Detect which cell encompasses the target text, then output its (x, y) center coordinate. 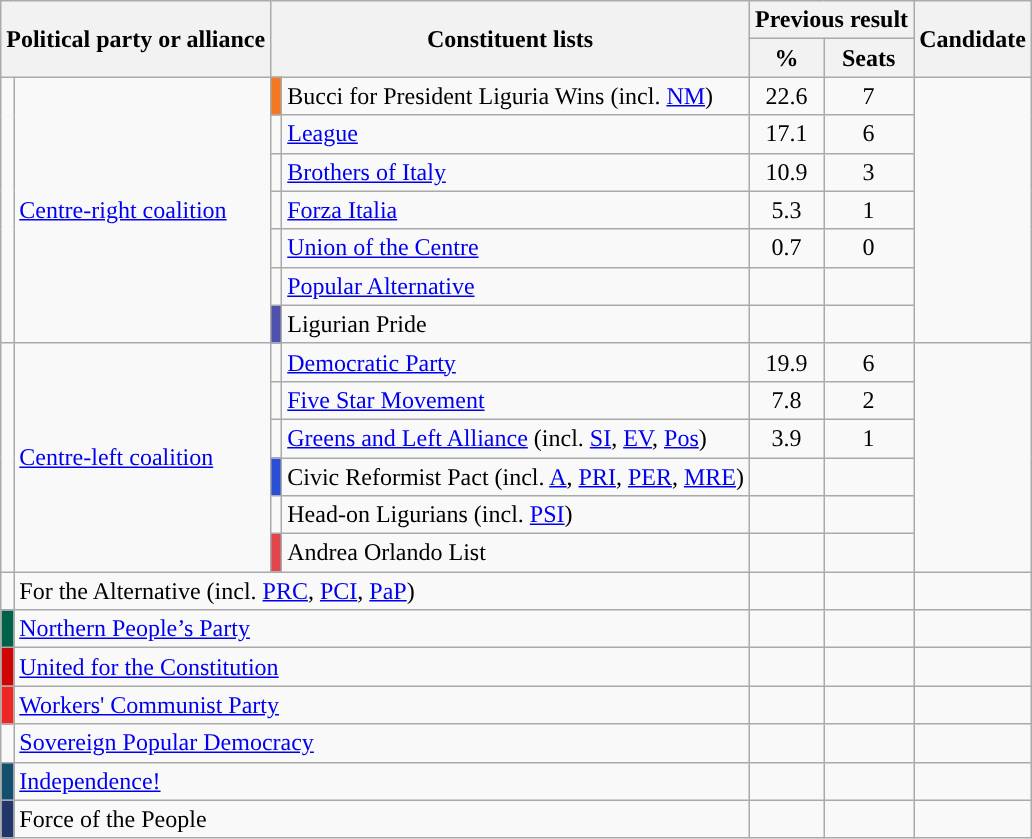
3 (869, 172)
0.7 (786, 248)
7 (869, 96)
Previous result (831, 20)
Political party or alliance (136, 39)
League (516, 134)
Popular Alternative (516, 286)
22.6 (786, 96)
Democratic Party (516, 362)
Centre-right coalition (142, 210)
2 (869, 400)
Constituent lists (510, 39)
% (786, 58)
Northern People’s Party (382, 629)
Centre-left coalition (142, 457)
19.9 (786, 362)
Brothers of Italy (516, 172)
Sovereign Popular Democracy (382, 743)
Union of the Centre (516, 248)
Workers' Communist Party (382, 705)
Ligurian Pride (516, 324)
Head-on Ligurians (incl. PSI) (516, 515)
5.3 (786, 210)
Greens and Left Alliance (incl. SI, EV, Pos) (516, 438)
Force of the People (382, 819)
Forza Italia (516, 210)
10.9 (786, 172)
United for the Constitution (382, 667)
Independence! (382, 781)
Civic Reformist Pact (incl. A, PRI, PER, MRE) (516, 477)
Five Star Movement (516, 400)
3.9 (786, 438)
Candidate (973, 39)
For the Alternative (incl. PRC, PCI, PaP) (382, 591)
Andrea Orlando List (516, 553)
Bucci for President Liguria Wins (incl. NM) (516, 96)
17.1 (786, 134)
Seats (869, 58)
7.8 (786, 400)
0 (869, 248)
